For the text-containing cell, return its midpoint in (X, Y) coordinate format. 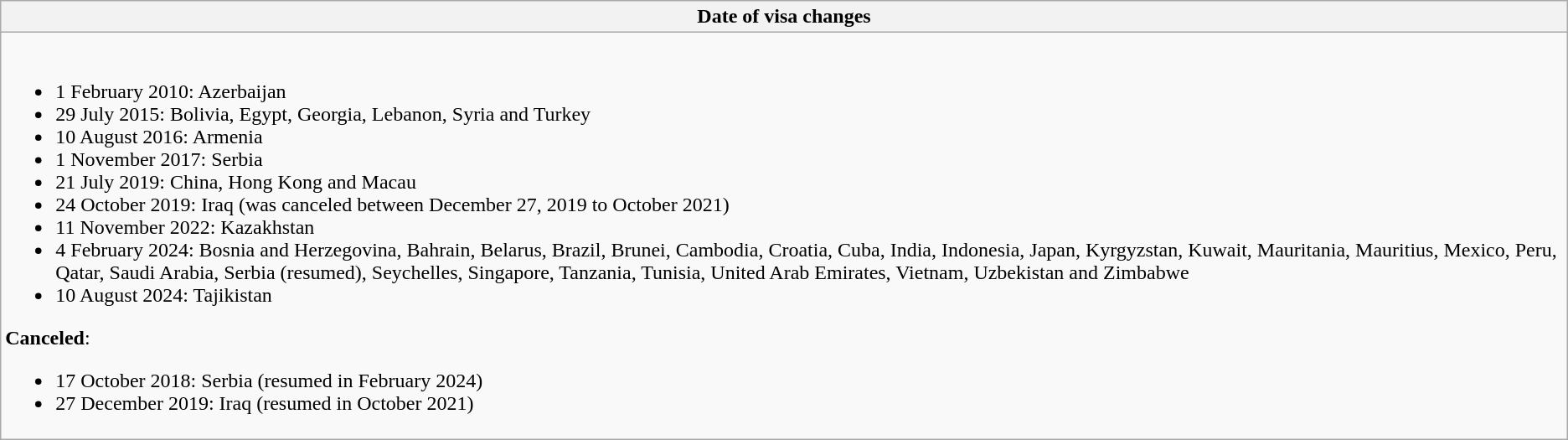
Date of visa changes (784, 17)
